Scan for the cell matching the given text and deliver its [x, y] coordinate at center. 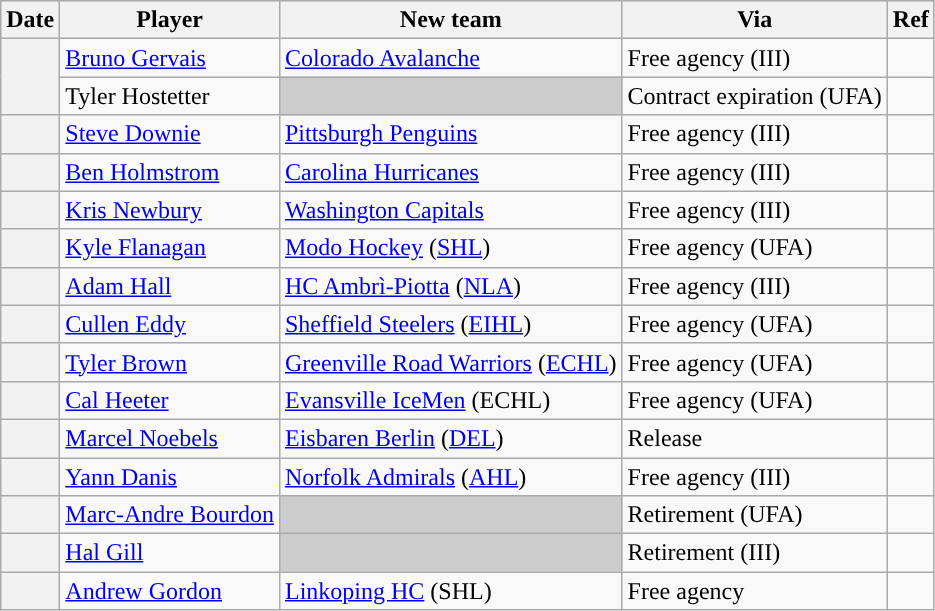
Marc-Andre Bourdon [170, 515]
Cal Heeter [170, 400]
Marcel Noebels [170, 438]
Cullen Eddy [170, 324]
Colorado Avalanche [450, 58]
Player [170, 20]
Date [30, 20]
Hal Gill [170, 553]
Free agency [754, 591]
Retirement (III) [754, 553]
Evansville IceMen (ECHL) [450, 400]
Kris Newbury [170, 210]
Kyle Flanagan [170, 248]
Steve Downie [170, 134]
Tyler Hostetter [170, 96]
Eisbaren Berlin (DEL) [450, 438]
Carolina Hurricanes [450, 172]
Norfolk Admirals (AHL) [450, 477]
Bruno Gervais [170, 58]
Sheffield Steelers (EIHL) [450, 324]
Ref [910, 20]
Adam Hall [170, 286]
HC Ambrì-Piotta (NLA) [450, 286]
Yann Danis [170, 477]
Contract expiration (UFA) [754, 96]
Washington Capitals [450, 210]
Ben Holmstrom [170, 172]
Andrew Gordon [170, 591]
Pittsburgh Penguins [450, 134]
Greenville Road Warriors (ECHL) [450, 362]
Linkoping HC (SHL) [450, 591]
Via [754, 20]
Release [754, 438]
Retirement (UFA) [754, 515]
Tyler Brown [170, 362]
Modo Hockey (SHL) [450, 248]
New team [450, 20]
